Scan for the cell matching the given text and deliver its (x, y) coordinate at center. 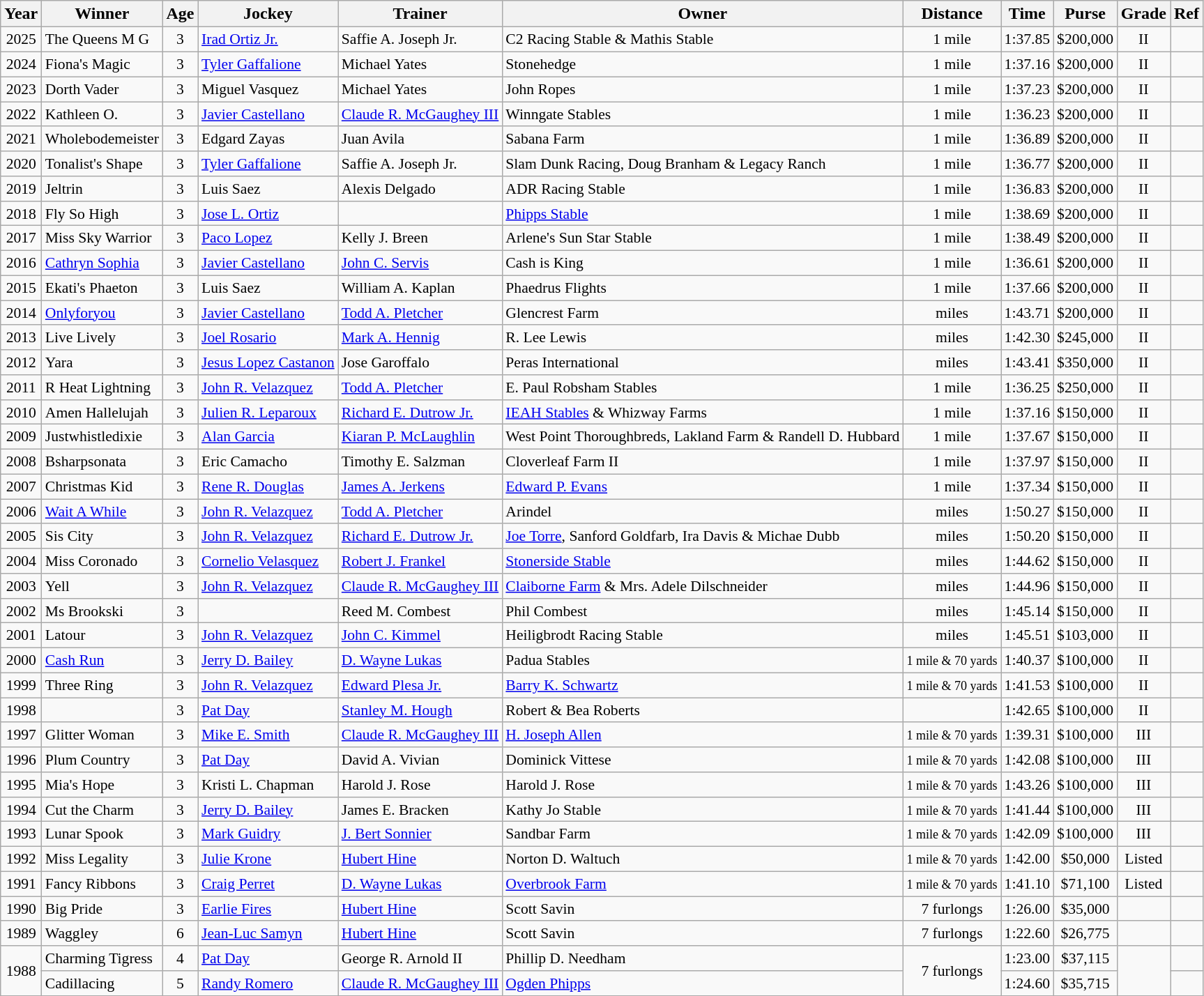
Cornelio Velasquez (268, 561)
Bsharpsonata (102, 461)
West Point Thoroughbreds, Lakland Farm & Randell D. Hubbard (703, 437)
$350,000 (1085, 362)
Peras International (703, 362)
2019 (21, 189)
Christmas Kid (102, 486)
Sabana Farm (703, 139)
Fancy Ribbons (102, 884)
Latour (102, 636)
Timothy E. Salzman (420, 461)
Ms Brookski (102, 611)
2014 (21, 313)
1:42.08 (1028, 760)
Joel Rosario (268, 337)
E. Paul Robsham Stables (703, 388)
Dorth Vader (102, 89)
1996 (21, 760)
Three Ring (102, 685)
1:37.23 (1028, 89)
Mia's Hope (102, 785)
Charming Tigress (102, 958)
1:24.60 (1028, 983)
Cadillacing (102, 983)
Winngate Stables (703, 114)
Kathleen O. (102, 114)
Age (180, 14)
Winner (102, 14)
Robert J. Frankel (420, 561)
Irad Ortiz Jr. (268, 40)
Cash is King (703, 263)
2020 (21, 164)
1:38.69 (1028, 213)
1:41.53 (1028, 685)
$245,000 (1085, 337)
Jesus Lopez Castanon (268, 362)
1:36.61 (1028, 263)
2017 (21, 238)
$103,000 (1085, 636)
1:37.97 (1028, 461)
2002 (21, 611)
Stonerside Stable (703, 561)
Stonehedge (703, 64)
IEAH Stables & Whizway Farms (703, 412)
1:37.85 (1028, 40)
1:45.51 (1028, 636)
Randy Romero (268, 983)
1:23.00 (1028, 958)
Wait A While (102, 512)
1:36.83 (1028, 189)
Cut the Charm (102, 809)
Edward Plesa Jr. (420, 685)
Juan Avila (420, 139)
Kelly J. Breen (420, 238)
R. Lee Lewis (703, 337)
1:42.30 (1028, 337)
1:42.65 (1028, 710)
Edgard Zayas (268, 139)
1999 (21, 685)
Jose L. Ortiz (268, 213)
2018 (21, 213)
Phil Combest (703, 611)
Distance (952, 14)
2022 (21, 114)
1:50.20 (1028, 536)
Glencrest Farm (703, 313)
1:22.60 (1028, 933)
2015 (21, 288)
Edward P. Evans (703, 486)
Arindel (703, 512)
2024 (21, 64)
Heiligbrodt Racing Stable (703, 636)
Norton D. Waltuch (703, 859)
1:43.41 (1028, 362)
1:36.25 (1028, 388)
Justwhistledixie (102, 437)
4 (180, 958)
1:37.67 (1028, 437)
Paco Lopez (268, 238)
$250,000 (1085, 388)
Robert & Bea Roberts (703, 710)
Joe Torre, Sanford Goldfarb, Ira Davis & Michae Dubb (703, 536)
Eric Camacho (268, 461)
John C. Kimmel (420, 636)
Amen Hallelujah (102, 412)
5 (180, 983)
Phillip D. Needham (703, 958)
2008 (21, 461)
1:40.37 (1028, 660)
Kathy Jo Stable (703, 809)
2011 (21, 388)
R Heat Lightning (102, 388)
2001 (21, 636)
Owner (703, 14)
Stanley M. Hough (420, 710)
Live Lively (102, 337)
2004 (21, 561)
Jose Garoffalo (420, 362)
1:26.00 (1028, 909)
1:36.77 (1028, 164)
Miguel Vasquez (268, 89)
Fiona's Magic (102, 64)
David A. Vivian (420, 760)
1:50.27 (1028, 512)
Craig Perret (268, 884)
Phipps Stable (703, 213)
1:42.00 (1028, 859)
Ref (1187, 14)
Earlie Fires (268, 909)
1997 (21, 735)
Cloverleaf Farm II (703, 461)
2013 (21, 337)
2009 (21, 437)
1:38.49 (1028, 238)
Reed M. Combest (420, 611)
2005 (21, 536)
James E. Bracken (420, 809)
$37,115 (1085, 958)
C2 Racing Stable & Mathis Stable (703, 40)
1:43.71 (1028, 313)
William A. Kaplan (420, 288)
1:43.26 (1028, 785)
Mike E. Smith (268, 735)
$35,715 (1085, 983)
Glitter Woman (102, 735)
Phaedrus Flights (703, 288)
Ekati's Phaeton (102, 288)
Kiaran P. McLaughlin (420, 437)
$26,775 (1085, 933)
John C. Servis (420, 263)
1:36.89 (1028, 139)
Plum Country (102, 760)
Claiborne Farm & Mrs. Adele Dilschneider (703, 586)
1992 (21, 859)
1:44.62 (1028, 561)
Tonalist's Shape (102, 164)
1:45.14 (1028, 611)
Julie Krone (268, 859)
Yell (102, 586)
1990 (21, 909)
Padua Stables (703, 660)
Purse (1085, 14)
Miss Sky Warrior (102, 238)
2007 (21, 486)
Alexis Delgado (420, 189)
1993 (21, 834)
1:39.31 (1028, 735)
Dominick Vittese (703, 760)
John Ropes (703, 89)
Year (21, 14)
Yara (102, 362)
1998 (21, 710)
Ogden Phipps (703, 983)
Grade (1143, 14)
Sandbar Farm (703, 834)
1994 (21, 809)
Miss Legality (102, 859)
1989 (21, 933)
Kristi L. Chapman (268, 785)
1995 (21, 785)
6 (180, 933)
Lunar Spook (102, 834)
1988 (21, 970)
1:42.09 (1028, 834)
J. Bert Sonnier (420, 834)
Slam Dunk Racing, Doug Branham & Legacy Ranch (703, 164)
George R. Arnold II (420, 958)
Rene R. Douglas (268, 486)
Jean-Luc Samyn (268, 933)
Arlene's Sun Star Stable (703, 238)
Alan Garcia (268, 437)
Jockey (268, 14)
2021 (21, 139)
The Queens M G (102, 40)
Overbrook Farm (703, 884)
2003 (21, 586)
Mark A. Hennig (420, 337)
Wholebodemeister (102, 139)
Trainer (420, 14)
$50,000 (1085, 859)
Onlyforyou (102, 313)
2000 (21, 660)
2016 (21, 263)
ADR Racing Stable (703, 189)
1:36.23 (1028, 114)
Julien R. Leparoux (268, 412)
H. Joseph Allen (703, 735)
1:41.44 (1028, 809)
2023 (21, 89)
$71,100 (1085, 884)
1:41.10 (1028, 884)
2012 (21, 362)
Big Pride (102, 909)
$35,000 (1085, 909)
Mark Guidry (268, 834)
Miss Coronado (102, 561)
Cathryn Sophia (102, 263)
2010 (21, 412)
Waggley (102, 933)
Sis City (102, 536)
Fly So High (102, 213)
1:37.34 (1028, 486)
2006 (21, 512)
1991 (21, 884)
Barry K. Schwartz (703, 685)
Jeltrin (102, 189)
1:37.66 (1028, 288)
James A. Jerkens (420, 486)
Time (1028, 14)
1:44.96 (1028, 586)
Cash Run (102, 660)
2025 (21, 40)
